Search for the cell housing the specified text and yield its (X, Y) center coordinate. 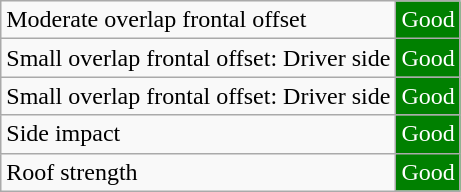
Roof strength (198, 172)
Moderate overlap frontal offset (198, 20)
Side impact (198, 134)
